Extract the (X, Y) coordinate from the center of the cell holding the provided text.  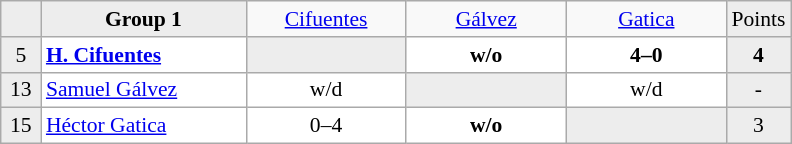
Héctor Gatica (144, 126)
4 (758, 55)
Cifuentes (326, 19)
13 (21, 90)
0–4 (326, 126)
Gatica (646, 19)
5 (21, 55)
4–0 (646, 55)
Samuel Gálvez (144, 90)
Group 1 (144, 19)
- (758, 90)
15 (21, 126)
Gálvez (486, 19)
Points (758, 19)
3 (758, 126)
H. Cifuentes (144, 55)
